From the cell containing the given text, extract its center point as [x, y] coordinate. 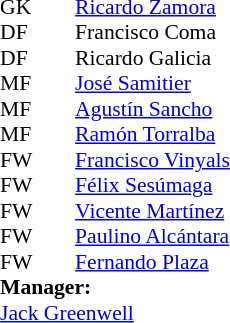
Agustín Sancho [152, 109]
Vicente Martínez [152, 211]
Félix Sesúmaga [152, 185]
Fernando Plaza [152, 262]
Manager: [115, 287]
Ricardo Galicia [152, 58]
Paulino Alcántara [152, 237]
José Samitier [152, 83]
Francisco Vinyals [152, 160]
Ramón Torralba [152, 135]
Francisco Coma [152, 33]
